Return the (X, Y) coordinate for the center point of the cell that contains the specified text.  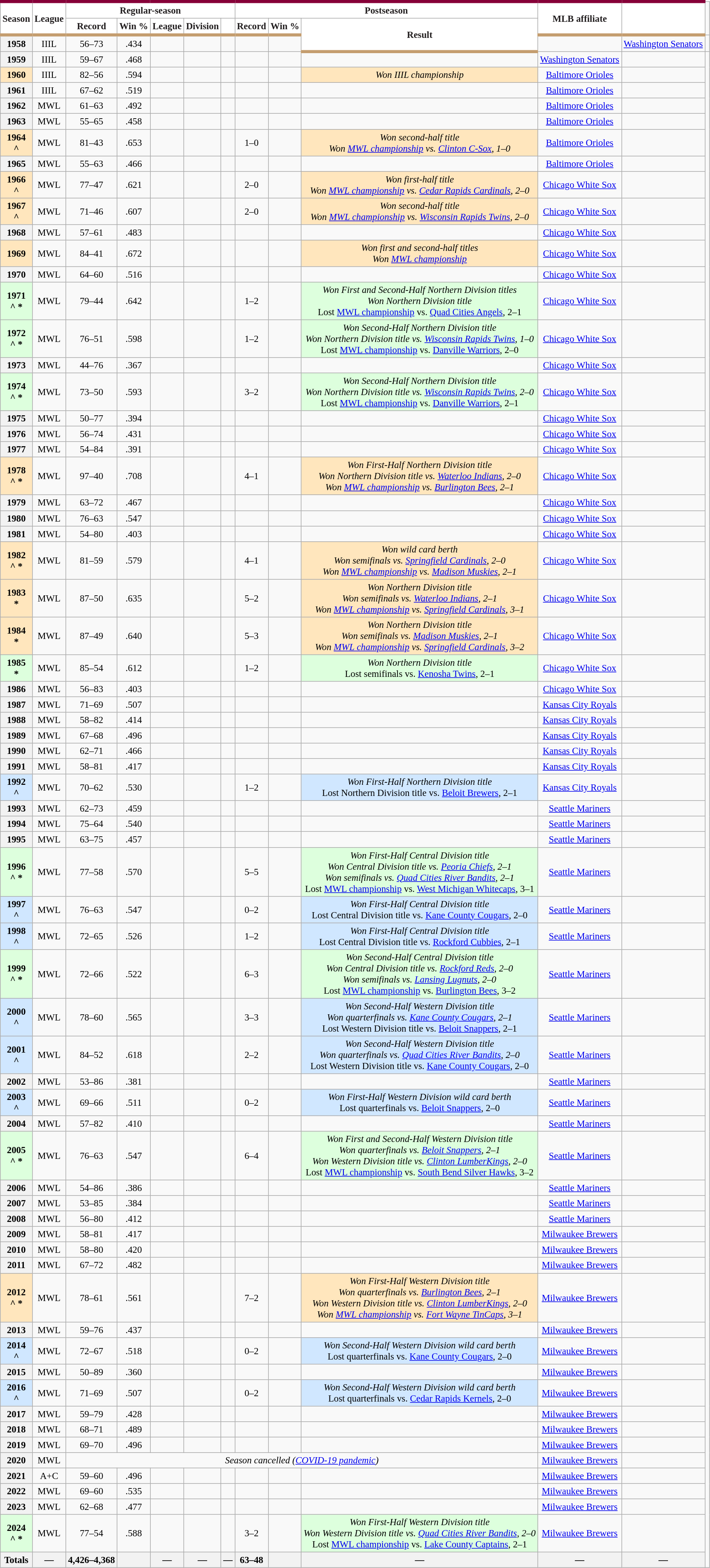
.410 (133, 1123)
2019 (16, 1445)
Won second-half titleWon MWL championship vs. Clinton C-Sox, 1–0 (420, 143)
72–66 (91, 974)
.522 (133, 974)
53–85 (91, 1203)
67–68 (91, 736)
.579 (133, 560)
1963 (16, 122)
.535 (133, 1491)
1960 (16, 75)
.526 (133, 936)
1977 (16, 449)
1980 (16, 518)
73–50 (91, 392)
57–61 (91, 232)
Totals (16, 1560)
.561 (133, 1298)
53–86 (91, 1081)
.518 (133, 1350)
Won First-Half Northern Division titleWon Northern Division title vs. Waterloo Indians, 2–0Won MWL championship vs. Burlington Bees, 2–1 (420, 476)
.431 (133, 434)
Won Second-Half Western Division titleWon quarterfinals vs. Quad Cities River Bandits, 2–0Lost Western Division title vs. Kane County Cougars, 2–0 (420, 1055)
Won First-Half Central Division titleLost Central Division title vs. Kane County Cougars, 2–0 (420, 910)
.653 (133, 143)
1970 (16, 274)
.381 (133, 1081)
1992^ (16, 788)
1964^ (16, 143)
1982^ * (16, 560)
64–60 (91, 274)
Season cancelled (COVID-19 pandemic) (302, 1460)
63–48 (251, 1560)
59–67 (91, 60)
2017 (16, 1414)
.489 (133, 1430)
Won Second-Half Northern Division titleWon Northern Division title vs. Wisconsin Rapids Twins, 2–0Lost MWL championship vs. Danville Warriors, 2–1 (420, 392)
.367 (133, 365)
Won Northern Division titleLost semifinals vs. Kenosha Twins, 2–1 (420, 668)
75–64 (91, 824)
.457 (133, 840)
77–47 (91, 185)
1990 (16, 751)
56–74 (91, 434)
1968 (16, 232)
1994 (16, 824)
.618 (133, 1055)
1973 (16, 365)
Won First-Half Western Division wild card berthLost quarterfinals vs. Beloit Snappers, 2–0 (420, 1102)
.467 (133, 503)
1975 (16, 419)
5–3 (251, 636)
1996^ * (16, 872)
2001^ (16, 1055)
Won first and second-half titlesWon MWL championship (420, 254)
54–80 (91, 534)
Won First-Half Western Division titleWon Western Division title vs. Quad Cities River Bandits, 2–0Lost MWL championship vs. Lake County Captains, 2–1 (420, 1533)
56–83 (91, 689)
78–61 (91, 1298)
.420 (133, 1250)
2016^ (16, 1393)
58–82 (91, 720)
.565 (133, 1017)
87–49 (91, 636)
2023 (16, 1507)
68–71 (91, 1430)
1995 (16, 840)
.621 (133, 185)
1971^ * (16, 301)
.459 (133, 809)
Won First and Second-Half Northern Division titlesWon Northern Division titleLost MWL championship vs. Quad Cities Angels, 2–1 (420, 301)
56–80 (91, 1219)
1976 (16, 434)
67–72 (91, 1266)
72–67 (91, 1350)
.482 (133, 1266)
2012^ * (16, 1298)
67–62 (91, 91)
1999^ * (16, 974)
.530 (133, 788)
1983* (16, 598)
1988 (16, 720)
69–60 (91, 1491)
59–60 (91, 1476)
Division (202, 27)
.540 (133, 824)
1978^ * (16, 476)
.468 (133, 60)
1989 (16, 736)
Won First-Half Northern Division titleLost Northern Division title vs. Beloit Brewers, 2–1 (420, 788)
97–40 (91, 476)
56–73 (91, 44)
1981 (16, 534)
59–76 (91, 1330)
.458 (133, 122)
1–0 (251, 143)
2008 (16, 1219)
.386 (133, 1188)
Won second-half titleWon MWL championship vs. Wisconsin Rapids Twins, 2–0 (420, 211)
.360 (133, 1372)
Won Second-Half Western Division wild card berthLost quarterfinals vs. Kane County Cougars, 2–0 (420, 1350)
1987 (16, 704)
78–60 (91, 1017)
1979 (16, 503)
6–3 (251, 974)
2005^ * (16, 1156)
62–71 (91, 751)
50–77 (91, 419)
58–80 (91, 1250)
Won Second-Half Western Division wild card berthLost quarterfinals vs. Cedar Rapids Kernels, 2–0 (420, 1393)
82–56 (91, 75)
Won Second-Half Northern Division titleWon Northern Division title vs. Wisconsin Rapids Twins, 1–0Lost MWL championship vs. Danville Warriors, 2–0 (420, 339)
1991 (16, 767)
.412 (133, 1219)
70–62 (91, 788)
.612 (133, 668)
.391 (133, 449)
Won wild card berthWon semifinals vs. Springfield Cardinals, 2–0Won MWL championship vs. Madison Muskies, 2–1 (420, 560)
2002 (16, 1081)
1986 (16, 689)
A+C (49, 1476)
7–2 (251, 1298)
69–66 (91, 1102)
Won IIIL championship (420, 75)
84–52 (91, 1055)
44–76 (91, 365)
69–70 (91, 1445)
77–58 (91, 872)
63–75 (91, 840)
3–3 (251, 1017)
2013 (16, 1330)
59–79 (91, 1414)
63–72 (91, 503)
1965 (16, 164)
1985* (16, 668)
61–63 (91, 106)
1959 (16, 60)
MLB affiliate (580, 18)
62–73 (91, 809)
2006 (16, 1188)
.594 (133, 75)
81–43 (91, 143)
.598 (133, 339)
.477 (133, 1507)
.672 (133, 254)
.516 (133, 274)
.519 (133, 91)
5–5 (251, 872)
71–46 (91, 211)
2021 (16, 1476)
.437 (133, 1330)
1966^ (16, 185)
2022 (16, 1491)
Postseason (386, 10)
2009 (16, 1234)
.483 (133, 232)
Won first-half titleWon MWL championship vs. Cedar Rapids Cardinals, 2–0 (420, 185)
2004 (16, 1123)
1961 (16, 91)
2010 (16, 1250)
50–89 (91, 1372)
Won Northern Division titleWon semifinals vs. Waterloo Indians, 2–1Won MWL championship vs. Springfield Cardinals, 3–1 (420, 598)
1972^ * (16, 339)
.642 (133, 301)
5–2 (251, 598)
2007 (16, 1203)
1998^ (16, 936)
.414 (133, 720)
2014^ (16, 1350)
2020 (16, 1460)
62–68 (91, 1507)
1962 (16, 106)
54–86 (91, 1188)
1969 (16, 254)
.570 (133, 872)
55–65 (91, 122)
84–41 (91, 254)
2018 (16, 1430)
76–51 (91, 339)
.588 (133, 1533)
.394 (133, 419)
6–4 (251, 1156)
1997^ (16, 910)
.434 (133, 44)
1974^ * (16, 392)
.607 (133, 211)
79–44 (91, 301)
Won Second-Half Western Division titleWon quarterfinals vs. Kane County Cougars, 2–1Lost Western Division title vs. Beloit Snappers, 2–1 (420, 1017)
.640 (133, 636)
.635 (133, 598)
1958 (16, 44)
55–63 (91, 164)
.593 (133, 392)
54–84 (91, 449)
2–2 (251, 1055)
2024^ * (16, 1533)
.708 (133, 476)
2000^ (16, 1017)
.511 (133, 1102)
.384 (133, 1203)
2011 (16, 1266)
Result (420, 35)
Won First-Half Central Division titleLost Central Division title vs. Rockford Cubbies, 2–1 (420, 936)
72–65 (91, 936)
2003^ (16, 1102)
1984* (16, 636)
Regular-season (150, 10)
Won Northern Division titleWon semifinals vs. Madison Muskies, 2–1Won MWL championship vs. Springfield Cardinals, 3–2 (420, 636)
85–54 (91, 668)
77–54 (91, 1533)
57–82 (91, 1123)
81–59 (91, 560)
1967^ (16, 211)
4,426–4,368 (91, 1560)
1993 (16, 809)
2015 (16, 1372)
Season (16, 18)
.428 (133, 1414)
.492 (133, 106)
87–50 (91, 598)
